Determine the (x, y) coordinate at the center of the cell enclosing the given text.  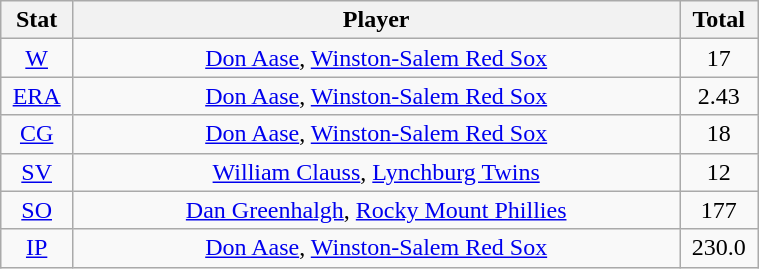
CG (37, 134)
18 (719, 134)
Stat (37, 20)
ERA (37, 96)
17 (719, 58)
Total (719, 20)
William Clauss, Lynchburg Twins (376, 172)
W (37, 58)
177 (719, 210)
SV (37, 172)
12 (719, 172)
Player (376, 20)
Dan Greenhalgh, Rocky Mount Phillies (376, 210)
SO (37, 210)
230.0 (719, 248)
2.43 (719, 96)
IP (37, 248)
